Identify which cell holds the provided text, then report its [x, y] central coordinate. 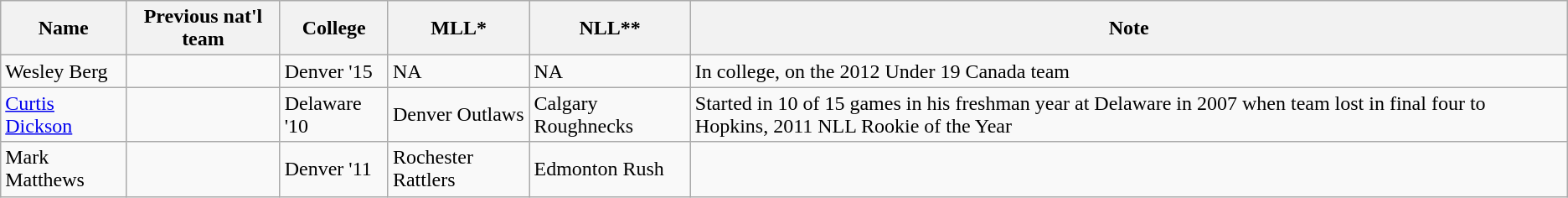
Calgary Roughnecks [610, 114]
NLL** [610, 29]
Curtis Dickson [64, 114]
College [333, 29]
Denver '11 [333, 169]
Denver Outlaws [459, 114]
Wesley Berg [64, 71]
In college, on the 2012 Under 19 Canada team [1129, 71]
Delaware '10 [333, 114]
MLL* [459, 29]
Previous nat'l team [203, 29]
Started in 10 of 15 games in his freshman year at Delaware in 2007 when team lost in final four to Hopkins, 2011 NLL Rookie of the Year [1129, 114]
Name [64, 29]
Mark Matthews [64, 169]
Rochester Rattlers [459, 169]
Denver '15 [333, 71]
Edmonton Rush [610, 169]
Note [1129, 29]
